From the cell containing the given text, extract its center point as (x, y) coordinate. 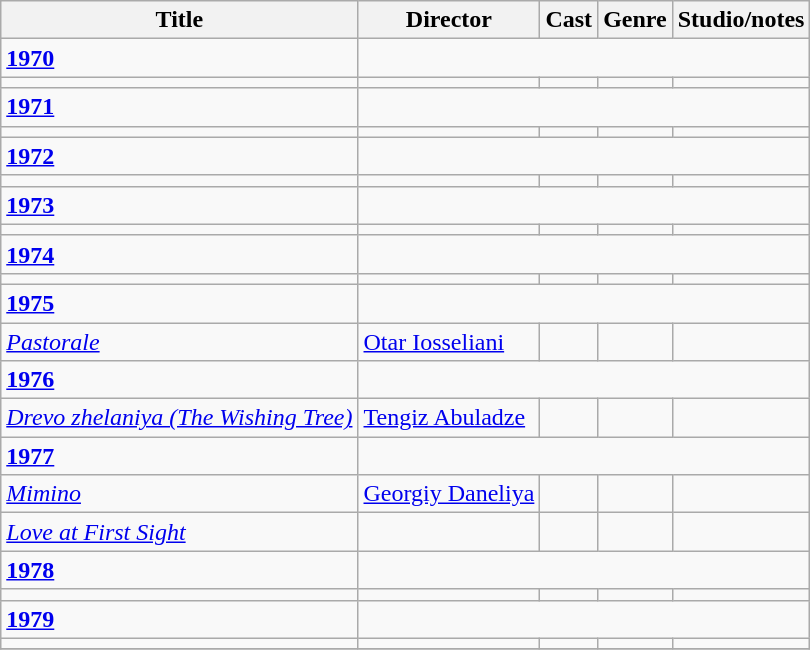
Pastorale (180, 341)
Georgiy Daneliya (449, 494)
Director (449, 20)
1979 (180, 619)
Genre (636, 20)
1973 (180, 205)
Love at First Sight (180, 532)
1972 (180, 156)
1978 (180, 570)
Otar Iosseliani (449, 341)
Cast (569, 20)
1970 (180, 58)
Mimino (180, 494)
Drevo zhelaniya (The Wishing Tree) (180, 418)
Title (180, 20)
1977 (180, 456)
1971 (180, 107)
1975 (180, 303)
Studio/notes (741, 20)
1974 (180, 254)
Tengiz Abuladze (449, 418)
1976 (180, 380)
